For the text-containing cell, return its midpoint in [X, Y] coordinate format. 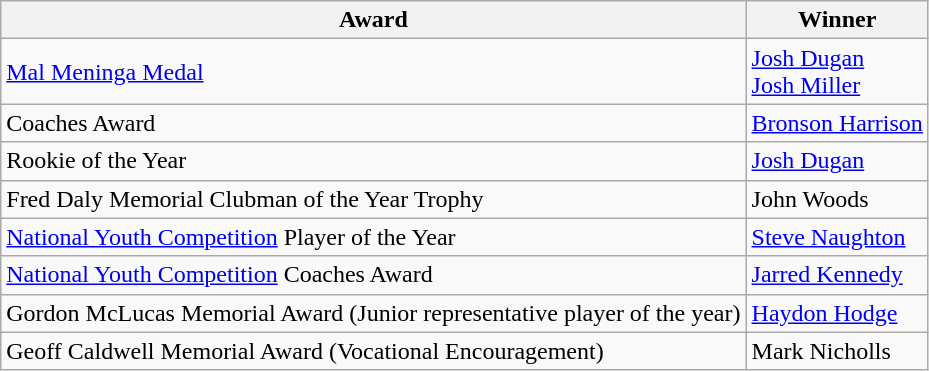
Fred Daly Memorial Clubman of the Year Trophy [374, 199]
Award [374, 20]
Geoff Caldwell Memorial Award (Vocational Encouragement) [374, 351]
Mark Nicholls [837, 351]
Steve Naughton [837, 237]
National Youth Competition Player of the Year [374, 237]
Haydon Hodge [837, 313]
Bronson Harrison [837, 123]
Rookie of the Year [374, 161]
Coaches Award [374, 123]
Josh Dugan Josh Miller [837, 72]
John Woods [837, 199]
Jarred Kennedy [837, 275]
National Youth Competition Coaches Award [374, 275]
Gordon McLucas Memorial Award (Junior representative player of the year) [374, 313]
Winner [837, 20]
Mal Meninga Medal [374, 72]
Josh Dugan [837, 161]
